Identify which cell holds the provided text, then report its [X, Y] central coordinate. 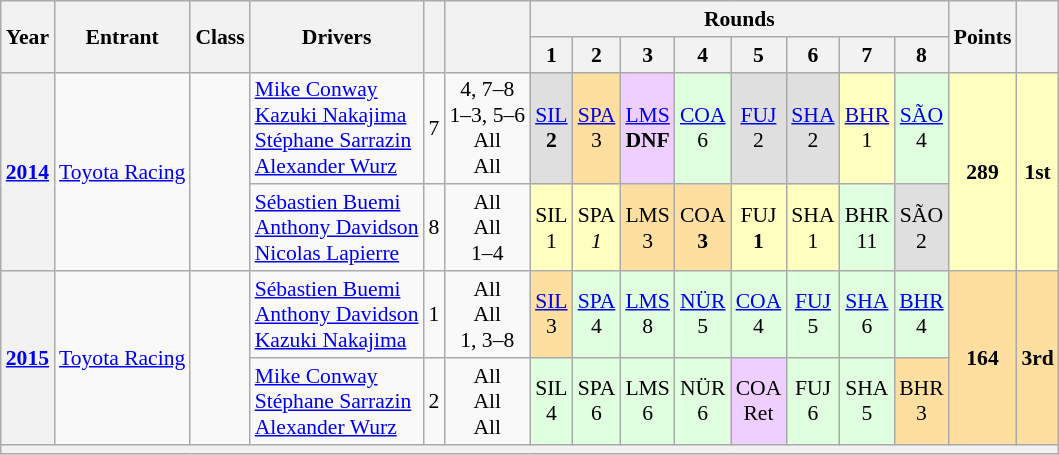
LMS8 [648, 314]
SÃO2 [922, 228]
SIL1 [552, 228]
289 [983, 172]
SPA1 [597, 228]
COA6 [703, 128]
NÜR6 [703, 402]
COARet [759, 402]
SHA6 [868, 314]
SÃO4 [922, 128]
SHA5 [868, 402]
Class [220, 36]
NÜR5 [703, 314]
FUJ5 [812, 314]
Rounds [740, 19]
2014 [28, 172]
5 [759, 55]
Sébastien Buemi Anthony Davidson Nicolas Lapierre [337, 228]
4, 7–81–3, 5–6AllAll [487, 128]
LMSDNF [648, 128]
2015 [28, 358]
Year [28, 36]
FUJ6 [812, 402]
FUJ1 [759, 228]
LMS6 [648, 402]
SIL2 [552, 128]
COA4 [759, 314]
BHR11 [868, 228]
3 [648, 55]
SPA 3 [597, 128]
AllAll1–4 [487, 228]
SPA6 [597, 402]
SHA2 [812, 128]
BHR4 [922, 314]
SHA1 [812, 228]
Entrant [122, 36]
164 [983, 358]
1st [1038, 172]
Points [983, 36]
AllAllAll [487, 402]
BHR3 [922, 402]
Sébastien Buemi Anthony Davidson Kazuki Nakajima [337, 314]
SIL4 [552, 402]
AllAll1, 3–8 [487, 314]
SPA4 [597, 314]
BHR1 [868, 128]
6 [812, 55]
Drivers [337, 36]
3rd [1038, 358]
Mike Conway Kazuki Nakajima Stéphane Sarrazin Alexander Wurz [337, 128]
Mike Conway Stéphane Sarrazin Alexander Wurz [337, 402]
4 [703, 55]
FUJ2 [759, 128]
COA3 [703, 228]
LMS3 [648, 228]
SIL3 [552, 314]
